Return (x, y) of the center of cell containing provided text 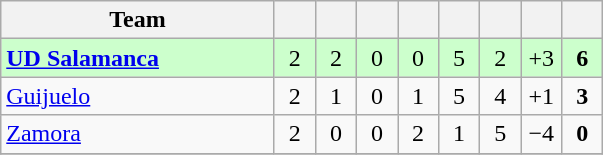
3 (582, 96)
Team (138, 20)
Zamora (138, 134)
+3 (542, 58)
UD Salamanca (138, 58)
4 (500, 96)
−4 (542, 134)
6 (582, 58)
Guijuelo (138, 96)
+1 (542, 96)
